Identify which cell holds the provided text, then report its [X, Y] central coordinate. 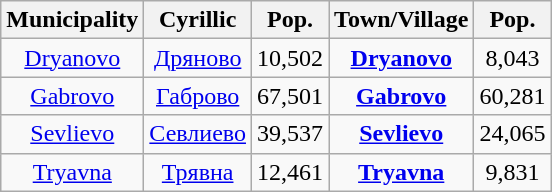
67,501 [290, 96]
Town/Village [402, 20]
60,281 [512, 96]
Cyrillic [198, 20]
Севлиево [198, 134]
12,461 [290, 172]
Дряново [198, 58]
10,502 [290, 58]
24,065 [512, 134]
39,537 [290, 134]
Трявна [198, 172]
8,043 [512, 58]
Габрово [198, 96]
9,831 [512, 172]
Municipality [72, 20]
